Pinpoint the cell where the given text exists, returning its (X, Y) midpoint coordinate. 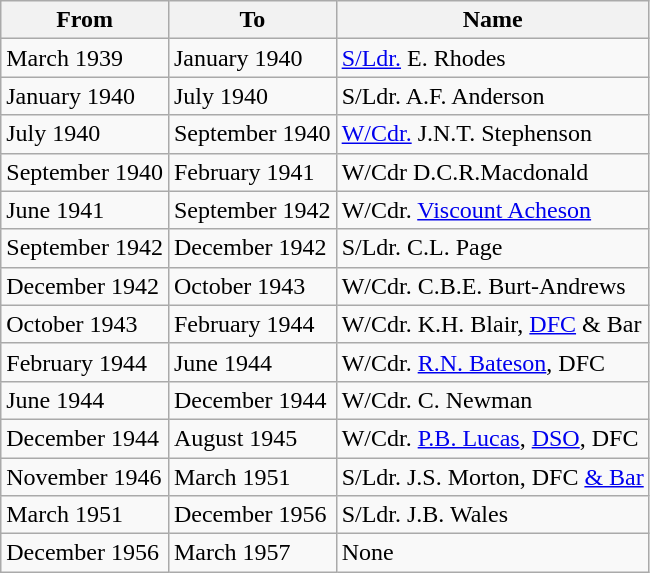
August 1945 (252, 438)
W/Cdr. P.B. Lucas, DSO, DFC (492, 438)
S/Ldr. J.B. Wales (492, 515)
None (492, 553)
W/Cdr. K.H. Blair, DFC & Bar (492, 324)
W/Cdr. R.N. Bateson, DFC (492, 362)
W/Cdr. J.N.T. Stephenson (492, 134)
W/Cdr D.C.R.Macdonald (492, 172)
W/Cdr. Viscount Acheson (492, 210)
Name (492, 20)
February 1941 (252, 172)
March 1939 (85, 58)
To (252, 20)
S/Ldr. E. Rhodes (492, 58)
S/Ldr. A.F. Anderson (492, 96)
W/Cdr. C. Newman (492, 400)
March 1957 (252, 553)
From (85, 20)
W/Cdr. C.B.E. Burt-Andrews (492, 286)
S/Ldr. C.L. Page (492, 248)
November 1946 (85, 477)
S/Ldr. J.S. Morton, DFC & Bar (492, 477)
June 1941 (85, 210)
